Capture the cell that displays the provided text and extract its (x, y) central coordinate. 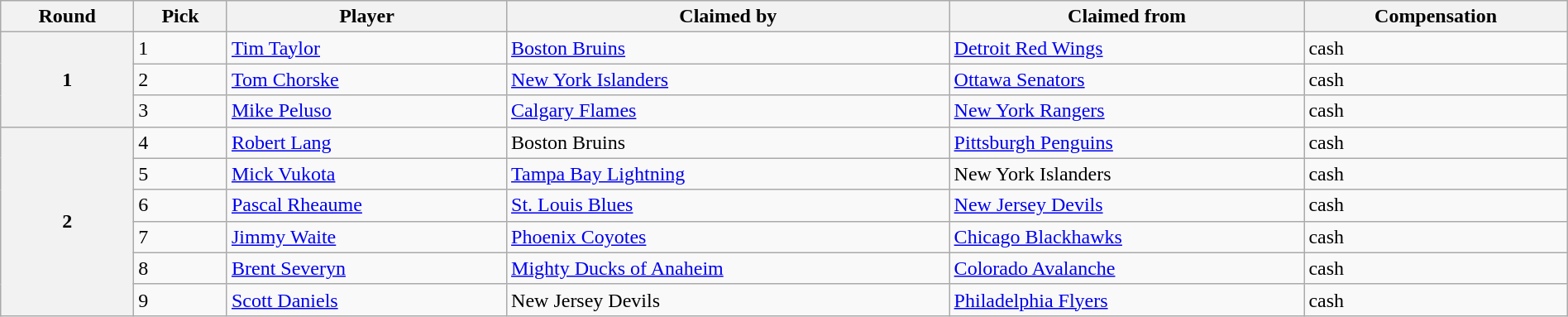
4 (180, 142)
Colorado Avalanche (1126, 268)
Mighty Ducks of Anaheim (729, 268)
Detroit Red Wings (1126, 48)
Round (68, 17)
Ottawa Senators (1126, 79)
Brent Severyn (366, 268)
8 (180, 268)
Tom Chorske (366, 79)
Tampa Bay Lightning (729, 174)
5 (180, 174)
9 (180, 300)
Phoenix Coyotes (729, 237)
Scott Daniels (366, 300)
Pittsburgh Penguins (1126, 142)
New York Rangers (1126, 111)
Claimed from (1126, 17)
Philadelphia Flyers (1126, 300)
Player (366, 17)
Jimmy Waite (366, 237)
Chicago Blackhawks (1126, 237)
Tim Taylor (366, 48)
Pascal Rheaume (366, 205)
3 (180, 111)
6 (180, 205)
Robert Lang (366, 142)
7 (180, 237)
Mick Vukota (366, 174)
Mike Peluso (366, 111)
Compensation (1436, 17)
Claimed by (729, 17)
St. Louis Blues (729, 205)
Pick (180, 17)
Calgary Flames (729, 111)
